Capture the cell that displays the provided text and extract its [X, Y] central coordinate. 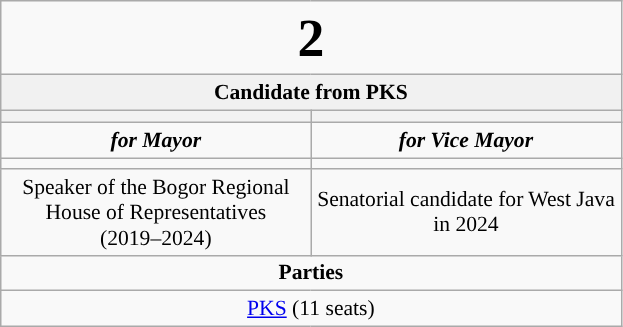
Parties [311, 273]
Senatorial candidate for West Java in 2024 [466, 212]
for Vice Mayor [466, 141]
Candidate from PKS [311, 92]
PKS (11 seats) [311, 309]
2 [311, 38]
for Mayor [156, 141]
Speaker of the Bogor Regional House of Representatives(2019–2024) [156, 212]
